Determine the [x, y] coordinate at the center of the cell enclosing the given text.  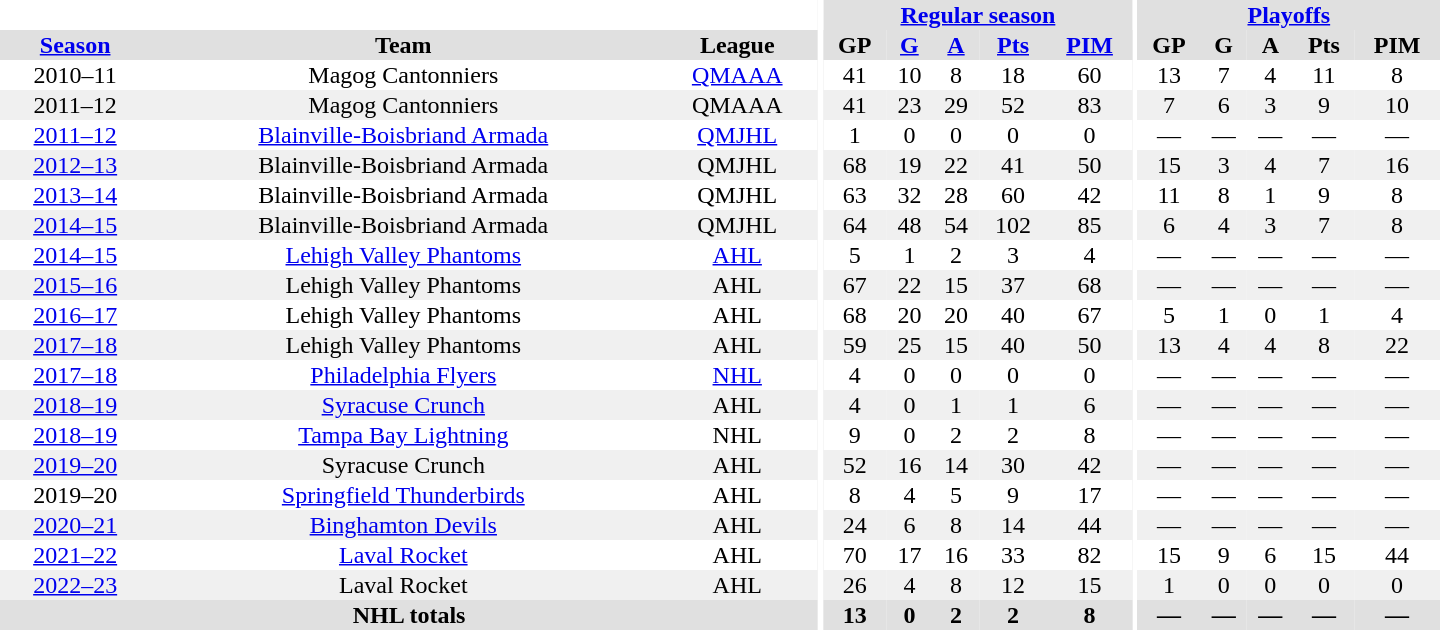
24 [854, 525]
32 [910, 195]
82 [1090, 555]
Springfield Thunderbirds [403, 495]
37 [1012, 285]
NHL totals [409, 615]
Binghamton Devils [403, 525]
83 [1090, 105]
26 [854, 585]
Season [75, 45]
2010–11 [75, 75]
Tampa Bay Lightning [403, 435]
League [737, 45]
Team [403, 45]
18 [1012, 75]
Philadelphia Flyers [403, 375]
28 [956, 195]
2012–13 [75, 165]
25 [910, 345]
30 [1012, 465]
Playoffs [1289, 15]
12 [1012, 585]
85 [1090, 225]
2013–14 [75, 195]
2020–21 [75, 525]
59 [854, 345]
102 [1012, 225]
Regular season [978, 15]
70 [854, 555]
2015–16 [75, 285]
23 [910, 105]
19 [910, 165]
48 [910, 225]
63 [854, 195]
2021–22 [75, 555]
54 [956, 225]
33 [1012, 555]
2022–23 [75, 585]
2016–17 [75, 315]
64 [854, 225]
29 [956, 105]
